Return the (X, Y) coordinate for the center point of the cell that contains the specified text.  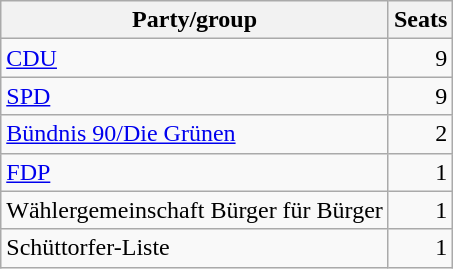
Schüttorfer-Liste (195, 248)
Seats (420, 20)
Bündnis 90/Die Grünen (195, 134)
Party/group (195, 20)
CDU (195, 58)
SPD (195, 96)
FDP (195, 172)
2 (420, 134)
Wählergemeinschaft Bürger für Bürger (195, 210)
